Search for the cell housing the specified text and yield its [X, Y] center coordinate. 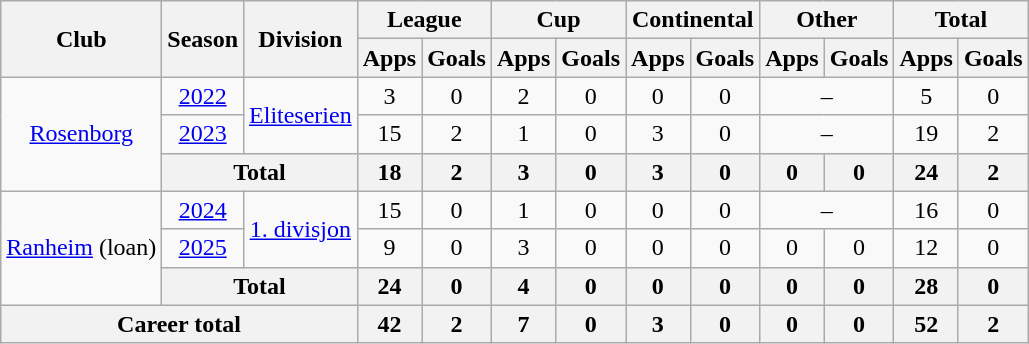
1. divisjon [301, 229]
Division [301, 39]
Ranheim (loan) [82, 248]
2024 [203, 210]
Season [203, 39]
4 [523, 286]
Continental [693, 20]
52 [926, 324]
League [424, 20]
16 [926, 210]
9 [389, 248]
2022 [203, 96]
Cup [558, 20]
Club [82, 39]
42 [389, 324]
7 [523, 324]
12 [926, 248]
Career total [179, 324]
5 [926, 96]
Rosenborg [82, 134]
2023 [203, 134]
Eliteserien [301, 115]
19 [926, 134]
Other [827, 20]
28 [926, 286]
18 [389, 172]
2025 [203, 248]
